From the cell containing the given text, extract its center point as [x, y] coordinate. 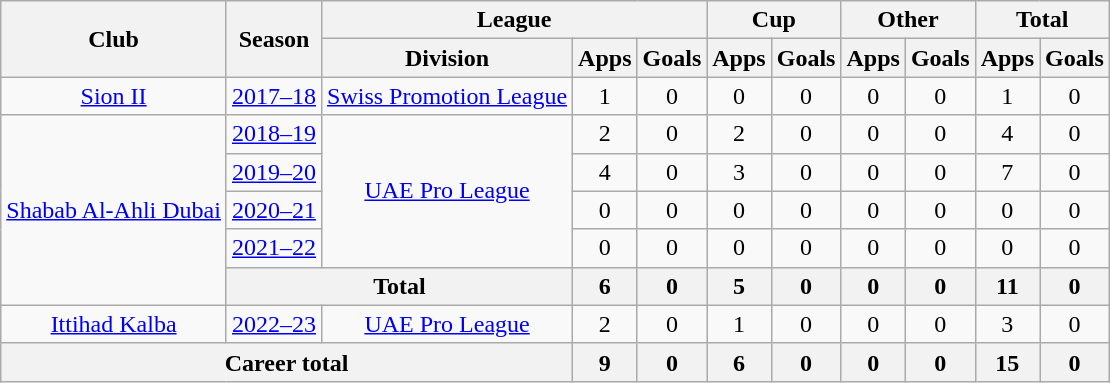
Sion II [114, 96]
Cup [774, 20]
2020–21 [274, 210]
2017–18 [274, 96]
Season [274, 39]
Ittihad Kalba [114, 324]
7 [1007, 172]
Career total [287, 362]
2022–23 [274, 324]
11 [1007, 286]
Club [114, 39]
Swiss Promotion League [448, 96]
9 [605, 362]
League [514, 20]
Other [908, 20]
5 [739, 286]
2021–22 [274, 248]
Shabab Al-Ahli Dubai [114, 210]
15 [1007, 362]
Division [448, 58]
2018–19 [274, 134]
2019–20 [274, 172]
